Find where the given text appears and provide that cell's center as (x, y) coordinate. 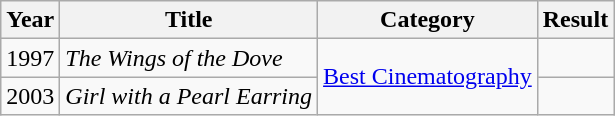
Best Cinematography (428, 77)
The Wings of the Dove (189, 58)
Girl with a Pearl Earring (189, 96)
Title (189, 20)
Year (30, 20)
Result (575, 20)
1997 (30, 58)
Category (428, 20)
2003 (30, 96)
